For the text-containing cell, return its midpoint in (x, y) coordinate format. 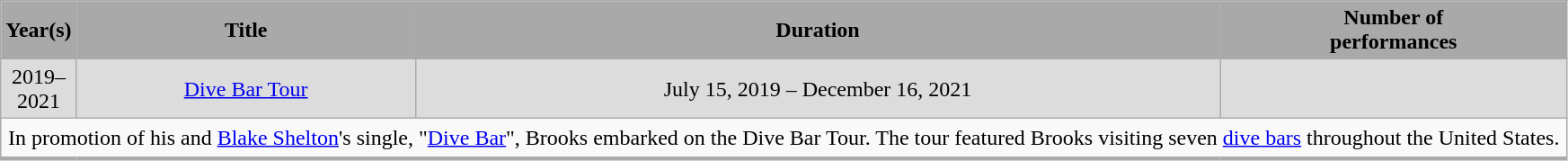
2019–2021 (39, 88)
Dive Bar Tour (246, 88)
Duration (818, 31)
Number ofperformances (1394, 31)
Title (246, 31)
July 15, 2019 – December 16, 2021 (818, 88)
Year(s) (39, 31)
